Output the (X, Y) coordinate of the center of the cell containing the given text.  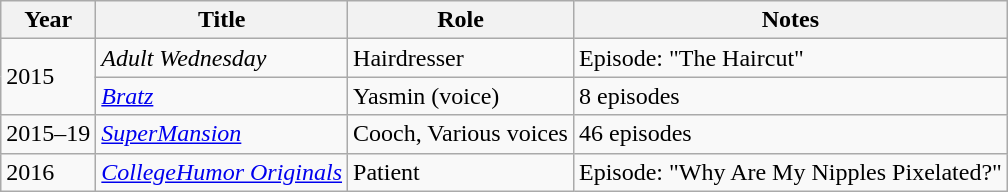
CollegeHumor Originals (222, 172)
Bratz (222, 96)
2015 (48, 77)
46 episodes (790, 134)
Patient (461, 172)
Year (48, 20)
Adult Wednesday (222, 58)
8 episodes (790, 96)
Role (461, 20)
Episode: "Why Are My Nipples Pixelated?" (790, 172)
2016 (48, 172)
Cooch, Various voices (461, 134)
Hairdresser (461, 58)
Yasmin (voice) (461, 96)
Notes (790, 20)
Episode: "The Haircut" (790, 58)
Title (222, 20)
2015–19 (48, 134)
SuperMansion (222, 134)
